Scan for the cell matching the given text and deliver its (x, y) coordinate at center. 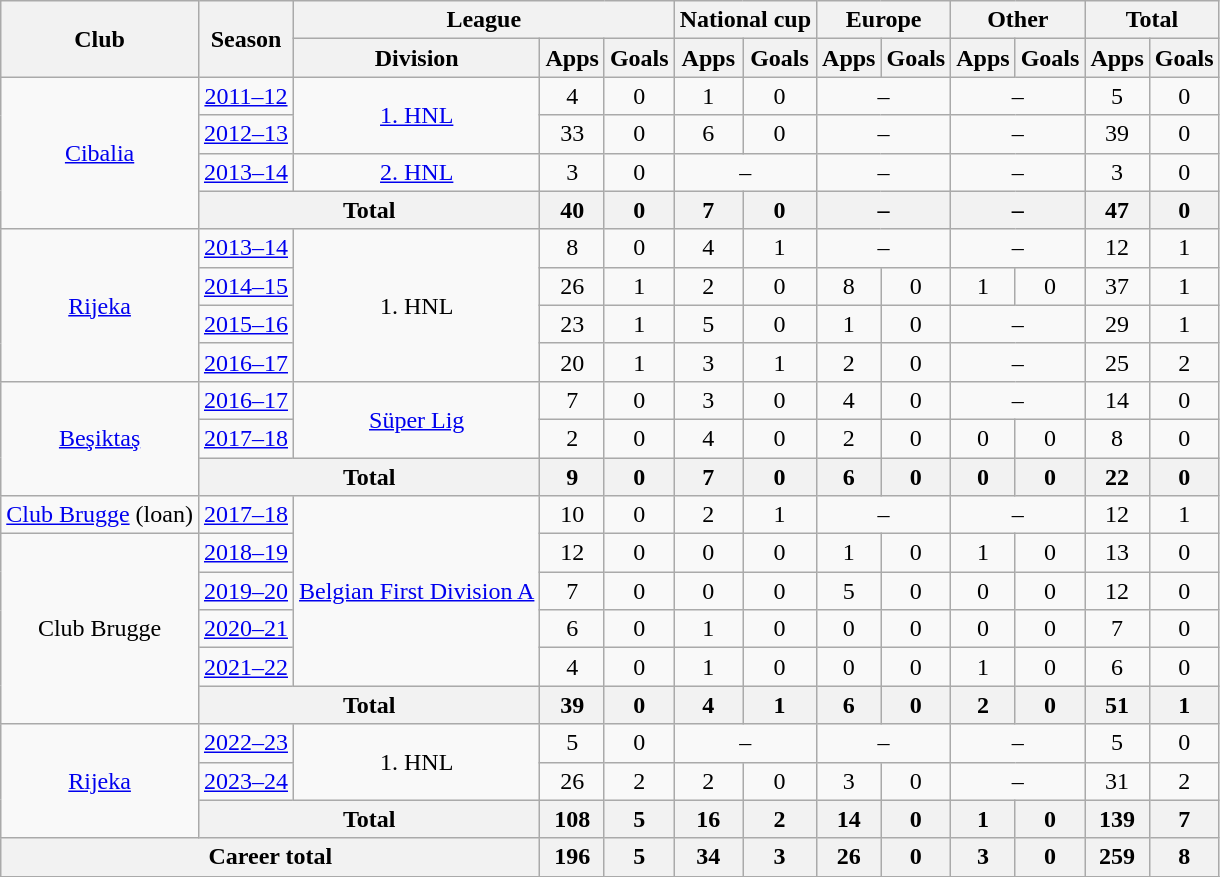
2022–23 (246, 743)
2015–16 (246, 324)
Süper Lig (417, 419)
2018–19 (246, 553)
16 (708, 819)
10 (572, 515)
Career total (270, 857)
League (484, 20)
Season (246, 39)
Belgian First Division A (417, 591)
Beşiktaş (100, 438)
Club Brugge (loan) (100, 515)
108 (572, 819)
National cup (745, 20)
51 (1117, 705)
2014–15 (246, 286)
2019–20 (246, 591)
196 (572, 857)
2011–12 (246, 96)
47 (1117, 210)
33 (572, 134)
29 (1117, 324)
Other (1018, 20)
2012–13 (246, 134)
Division (417, 58)
2020–21 (246, 629)
Cibalia (100, 153)
23 (572, 324)
22 (1117, 477)
31 (1117, 781)
2. HNL (417, 172)
13 (1117, 553)
139 (1117, 819)
20 (572, 362)
Club Brugge (100, 629)
259 (1117, 857)
Europe (884, 20)
2023–24 (246, 781)
34 (708, 857)
25 (1117, 362)
2021–22 (246, 667)
Club (100, 39)
40 (572, 210)
37 (1117, 286)
9 (572, 477)
